Output the [x, y] coordinate of the center of the cell containing the given text.  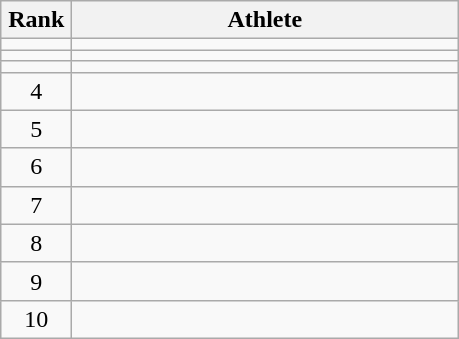
5 [36, 129]
10 [36, 319]
4 [36, 91]
6 [36, 167]
Rank [36, 20]
7 [36, 205]
8 [36, 243]
Athlete [265, 20]
9 [36, 281]
